From the cell containing the given text, extract its center point as [x, y] coordinate. 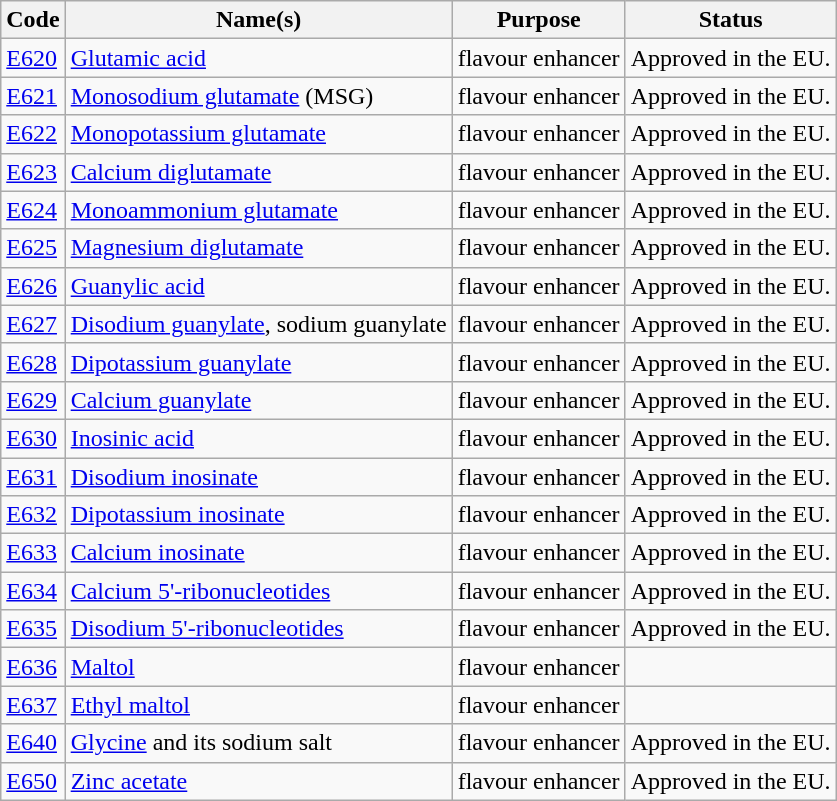
Glutamic acid [258, 58]
Status [730, 20]
Purpose [538, 20]
Disodium inosinate [258, 477]
Monoammonium glutamate [258, 210]
E620 [33, 58]
E629 [33, 400]
E633 [33, 553]
Dipotassium inosinate [258, 515]
E627 [33, 324]
Code [33, 20]
E636 [33, 667]
E624 [33, 210]
Zinc acetate [258, 781]
E637 [33, 705]
Dipotassium guanylate [258, 362]
E635 [33, 629]
Glycine and its sodium salt [258, 743]
Inosinic acid [258, 438]
E634 [33, 591]
Disodium guanylate, sodium guanylate [258, 324]
E631 [33, 477]
Ethyl maltol [258, 705]
Calcium guanylate [258, 400]
E640 [33, 743]
Calcium inosinate [258, 553]
Calcium diglutamate [258, 172]
Monosodium glutamate (MSG) [258, 96]
Maltol [258, 667]
Magnesium diglutamate [258, 248]
E625 [33, 248]
E630 [33, 438]
E622 [33, 134]
E650 [33, 781]
Monopotassium glutamate [258, 134]
E623 [33, 172]
E632 [33, 515]
E626 [33, 286]
E621 [33, 96]
Disodium 5'-ribonucleotides [258, 629]
Name(s) [258, 20]
Calcium 5'-ribonucleotides [258, 591]
E628 [33, 362]
Guanylic acid [258, 286]
